For the text-containing cell, return its midpoint in [X, Y] coordinate format. 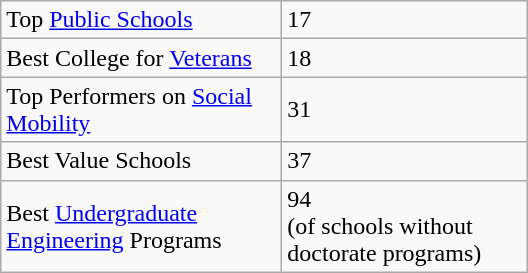
Best College for Veterans [142, 58]
Best Value Schools [142, 161]
18 [404, 58]
Top Public Schools [142, 20]
17 [404, 20]
37 [404, 161]
94 (of schools without doctorate programs) [404, 226]
Top Performers on Social Mobility [142, 110]
Best Undergraduate Engineering Programs [142, 226]
31 [404, 110]
